For the text-containing cell, return its midpoint in [X, Y] coordinate format. 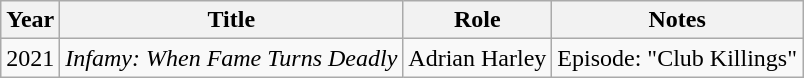
Year [30, 20]
Adrian Harley [478, 58]
Role [478, 20]
Infamy: When Fame Turns Deadly [232, 58]
Episode: "Club Killings" [678, 58]
2021 [30, 58]
Title [232, 20]
Notes [678, 20]
